For the text-containing cell, return its midpoint in [x, y] coordinate format. 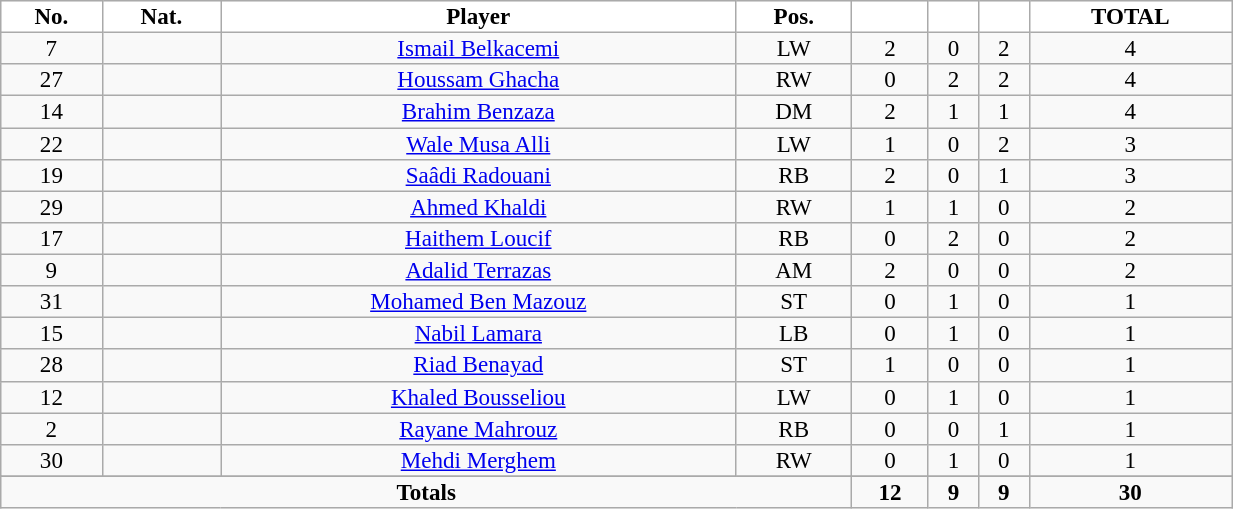
Nabil Lamara [478, 334]
15 [52, 334]
27 [52, 80]
Pos. [794, 17]
No. [52, 17]
Totals [426, 492]
Haithem Loucif [478, 239]
22 [52, 144]
Player [478, 17]
Ahmed Khaldi [478, 207]
Rayane Mahrouz [478, 429]
LB [794, 334]
Mohamed Ben Mazouz [478, 302]
Wale Musa Alli [478, 144]
TOTAL [1130, 17]
Mehdi Merghem [478, 461]
29 [52, 207]
31 [52, 302]
Khaled Bousseliou [478, 397]
19 [52, 176]
14 [52, 112]
DM [794, 112]
Saâdi Radouani [478, 176]
Houssam Ghacha [478, 80]
Riad Benayad [478, 366]
7 [52, 49]
17 [52, 239]
Brahim Benzaza [478, 112]
AM [794, 271]
Ismail Belkacemi [478, 49]
Adalid Terrazas [478, 271]
Nat. [162, 17]
28 [52, 366]
